Provide the (x, y) coordinate of the cell's center where the given text is located.  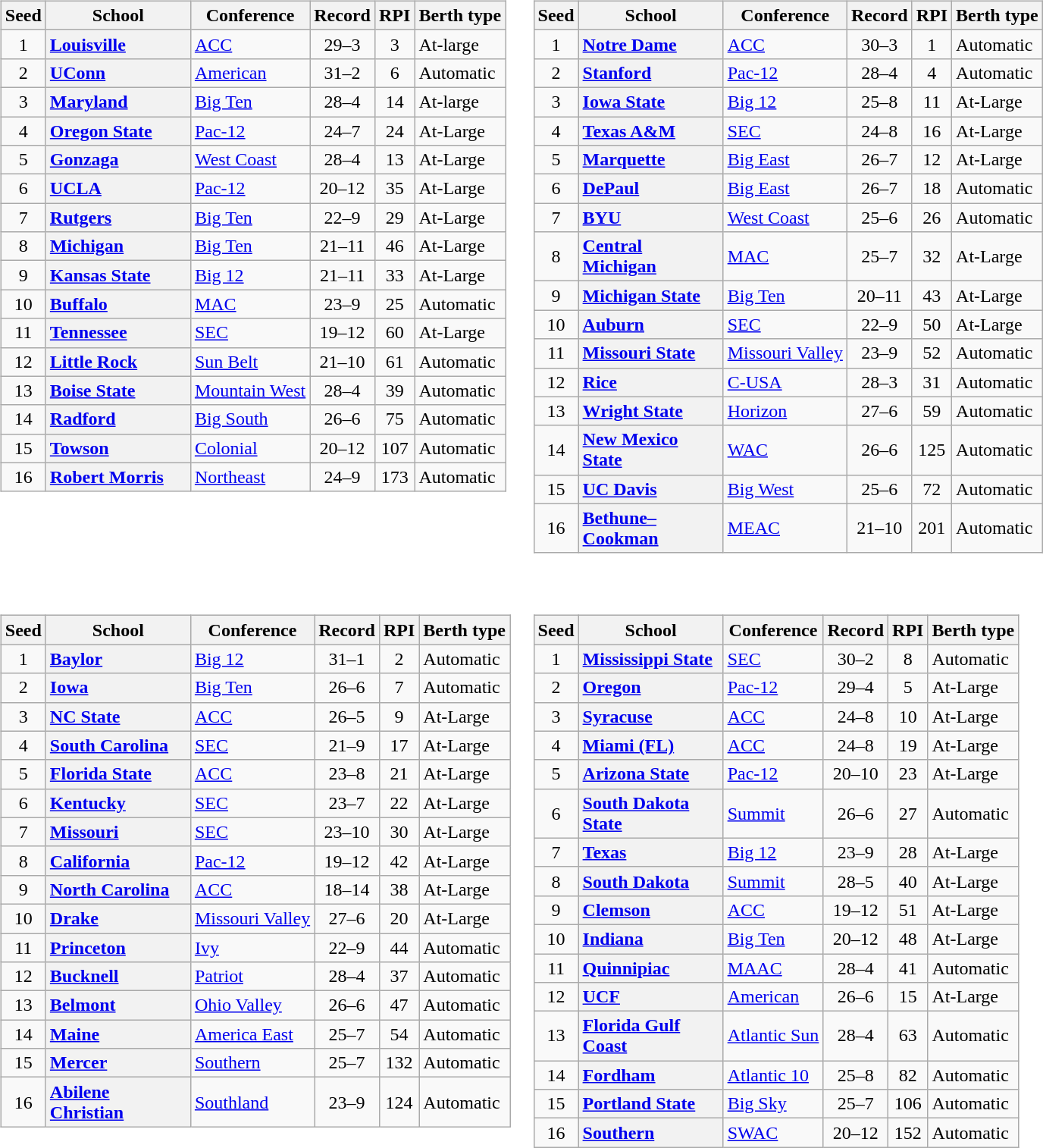
48 (908, 939)
Towson (118, 448)
201 (932, 528)
Gonzaga (118, 160)
59 (932, 411)
Drake (118, 918)
61 (394, 362)
America East (252, 1034)
26–5 (347, 717)
39 (394, 391)
Ohio Valley (252, 1005)
42 (399, 861)
40 (908, 881)
28–5 (856, 881)
Tennessee (118, 333)
UCLA (118, 189)
Texas (650, 852)
Boise State (118, 391)
Patriot (252, 977)
17 (399, 745)
Big West (785, 489)
30–2 (856, 659)
Rutgers (118, 218)
29–4 (856, 688)
23–7 (347, 803)
24 (394, 131)
Atlantic Sun (773, 1036)
21 (399, 774)
75 (394, 419)
125 (932, 450)
WAC (785, 450)
Robert Morris (118, 477)
23–8 (347, 774)
63 (908, 1036)
Missouri State (650, 353)
Florida State (118, 774)
26 (932, 218)
Buffalo (118, 304)
Mountain West (250, 391)
Princeton (118, 947)
33 (394, 275)
35 (394, 189)
31 (932, 382)
60 (394, 333)
Radford (118, 419)
29 (394, 218)
UConn (118, 73)
Colonial (250, 448)
18 (932, 189)
Stanford (650, 73)
Notre Dame (650, 44)
23 (908, 774)
New Mexico State (650, 450)
Fordham (650, 1075)
50 (932, 325)
Big Sky (773, 1104)
Central Michigan (650, 256)
Kentucky (118, 803)
Portland State (650, 1104)
North Carolina (118, 889)
132 (399, 1063)
29–3 (343, 44)
25 (394, 304)
44 (399, 947)
Syracuse (650, 717)
Ivy (252, 947)
Quinnipiac (650, 968)
Miami (FL) (650, 745)
Abilene Christian (118, 1103)
41 (908, 968)
C-USA (785, 382)
Missouri (118, 832)
152 (908, 1133)
Oregon State (118, 131)
Atlantic 10 (773, 1075)
20–10 (856, 774)
South Dakota State (650, 813)
Texas A&M (650, 131)
BYU (650, 218)
20 (399, 918)
Rice (650, 382)
Florida Gulf Coast (650, 1036)
Northeast (250, 477)
31–2 (343, 73)
47 (399, 1005)
82 (908, 1075)
46 (394, 246)
Mississippi State (650, 659)
Indiana (650, 939)
California (118, 861)
Mercer (118, 1063)
24–9 (343, 477)
28–3 (879, 382)
Auburn (650, 325)
Southland (252, 1103)
Belmont (118, 1005)
21–9 (347, 745)
54 (399, 1034)
173 (394, 477)
DePaul (650, 189)
43 (932, 296)
Little Rock (118, 362)
Kansas State (118, 275)
Iowa (118, 688)
52 (932, 353)
Big South (250, 419)
Sun Belt (250, 362)
Marquette (650, 160)
107 (394, 448)
South Dakota (650, 881)
Baylor (118, 659)
Wright State (650, 411)
Oregon (650, 688)
106 (908, 1104)
30 (399, 832)
Bethune–Cookman (650, 528)
38 (399, 889)
South Carolina (118, 745)
Horizon (785, 411)
18–14 (347, 889)
22 (399, 803)
MAAC (773, 968)
MEAC (785, 528)
Michigan (118, 246)
27 (908, 813)
Michigan State (650, 296)
124 (399, 1103)
37 (399, 977)
Maryland (118, 102)
20–11 (879, 296)
32 (932, 256)
51 (908, 910)
UC Davis (650, 489)
19 (908, 745)
24–7 (343, 131)
30–3 (879, 44)
Louisville (118, 44)
72 (932, 489)
UCF (650, 997)
23–10 (347, 832)
NC State (118, 717)
Maine (118, 1034)
Iowa State (650, 102)
28 (908, 852)
SWAC (773, 1133)
Clemson (650, 910)
Bucknell (118, 977)
31–1 (347, 659)
Arizona State (650, 774)
